Find where the given text appears and provide that cell's center as [X, Y] coordinate. 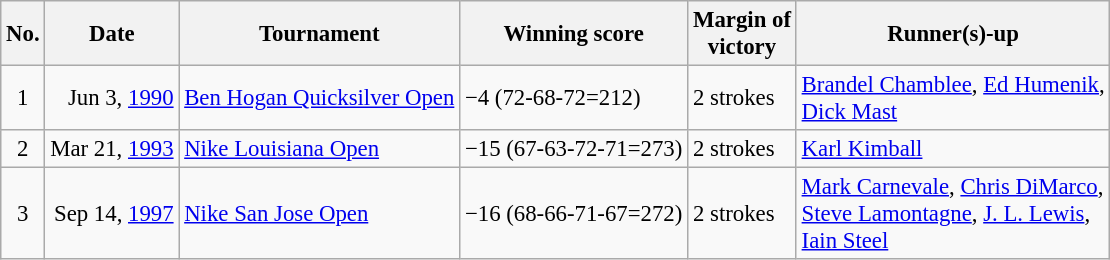
Mark Carnevale, Chris DiMarco, Steve Lamontagne, J. L. Lewis, Iain Steel [953, 214]
Jun 3, 1990 [112, 98]
No. [23, 34]
Date [112, 34]
−15 (67-63-72-71=273) [574, 149]
Runner(s)-up [953, 34]
Karl Kimball [953, 149]
Nike Louisiana Open [320, 149]
Margin ofvictory [742, 34]
3 [23, 214]
Sep 14, 1997 [112, 214]
1 [23, 98]
Mar 21, 1993 [112, 149]
Nike San Jose Open [320, 214]
Winning score [574, 34]
Tournament [320, 34]
2 [23, 149]
Ben Hogan Quicksilver Open [320, 98]
−4 (72-68-72=212) [574, 98]
Brandel Chamblee, Ed Humenik, Dick Mast [953, 98]
−16 (68-66-71-67=272) [574, 214]
